Return the (X, Y) coordinate for the center point of the cell that contains the specified text.  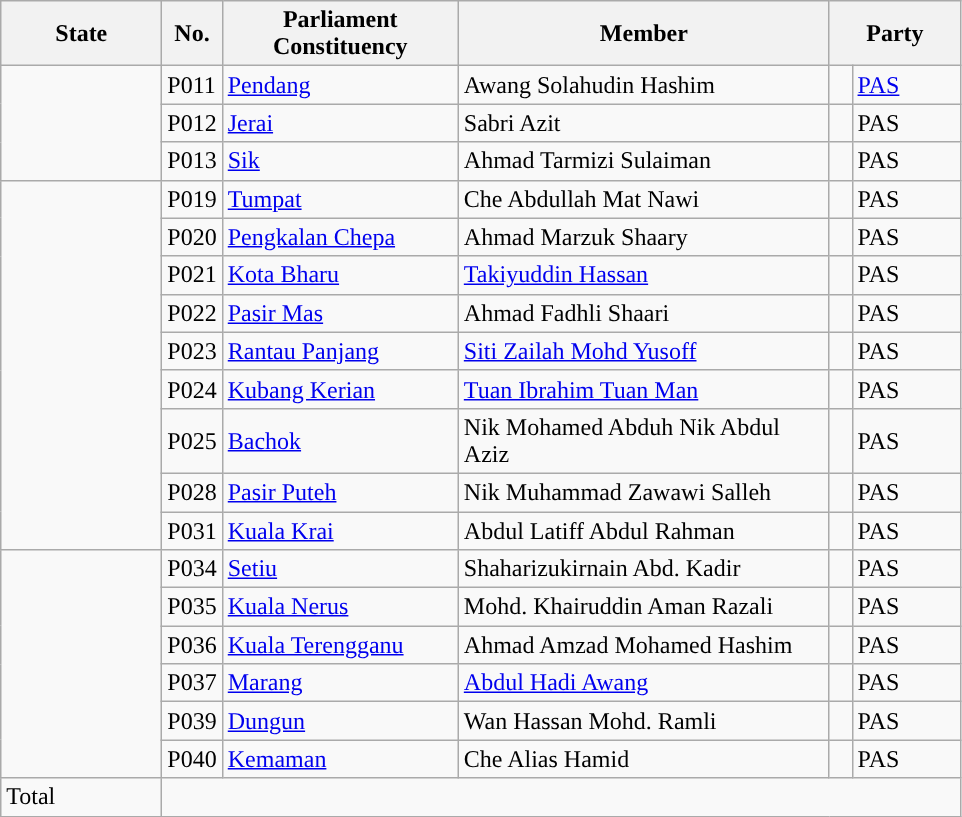
P020 (192, 237)
Marang (340, 683)
P028 (192, 492)
Tumpat (340, 199)
No. (192, 34)
Che Abdullah Mat Nawi (644, 199)
P011 (192, 85)
Awang Solahudin Hashim (644, 85)
Siti Zailah Mohd Yusoff (644, 351)
Pasir Mas (340, 313)
Rantau Panjang (340, 351)
Party (894, 34)
Jerai (340, 123)
Ahmad Tarmizi Sulaiman (644, 161)
Pasir Puteh (340, 492)
P031 (192, 531)
Total (82, 797)
Kemaman (340, 759)
Wan Hassan Mohd. Ramli (644, 721)
Sik (340, 161)
P035 (192, 607)
Sabri Azit (644, 123)
P022 (192, 313)
Pendang (340, 85)
State (82, 34)
P024 (192, 389)
P039 (192, 721)
Pengkalan Chepa (340, 237)
Kuala Krai (340, 531)
P012 (192, 123)
P021 (192, 275)
Kuala Terengganu (340, 645)
Setiu (340, 569)
P036 (192, 645)
P019 (192, 199)
P023 (192, 351)
P037 (192, 683)
Ahmad Amzad Mohamed Hashim (644, 645)
Che Alias Hamid (644, 759)
P034 (192, 569)
Bachok (340, 440)
Shaharizukirnain Abd. Kadir (644, 569)
Abdul Hadi Awang (644, 683)
Member (644, 34)
Kuala Nerus (340, 607)
P025 (192, 440)
Nik Mohamed Abduh Nik Abdul Aziz (644, 440)
Tuan Ibrahim Tuan Man (644, 389)
Kubang Kerian (340, 389)
Ahmad Marzuk Shaary (644, 237)
P040 (192, 759)
Abdul Latiff Abdul Rahman (644, 531)
Nik Muhammad Zawawi Salleh (644, 492)
Takiyuddin Hassan (644, 275)
Dungun (340, 721)
P013 (192, 161)
Parliament Constituency (340, 34)
Ahmad Fadhli Shaari (644, 313)
Mohd. Khairuddin Aman Razali (644, 607)
Kota Bharu (340, 275)
